Provide the [X, Y] coordinate of the cell's center where the given text is located.  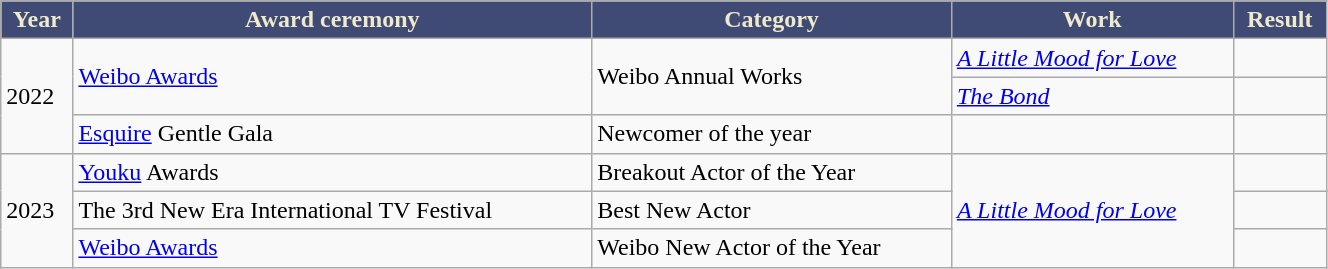
Category [772, 20]
2023 [37, 210]
Best New Actor [772, 210]
Work [1092, 20]
2022 [37, 96]
Breakout Actor of the Year [772, 172]
The 3rd New Era International TV Festival [332, 210]
The Bond [1092, 96]
Weibo New Actor of the Year [772, 248]
Newcomer of the year [772, 134]
Award ceremony [332, 20]
Result [1280, 20]
Year [37, 20]
Youku Awards [332, 172]
Weibo Annual Works [772, 77]
Esquire Gentle Gala [332, 134]
